Output the [X, Y] coordinate of the center of the cell containing the given text.  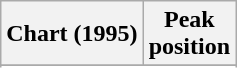
Chart (1995) [72, 34]
Peakposition [189, 34]
